Pinpoint the cell where the given text exists, returning its (x, y) midpoint coordinate. 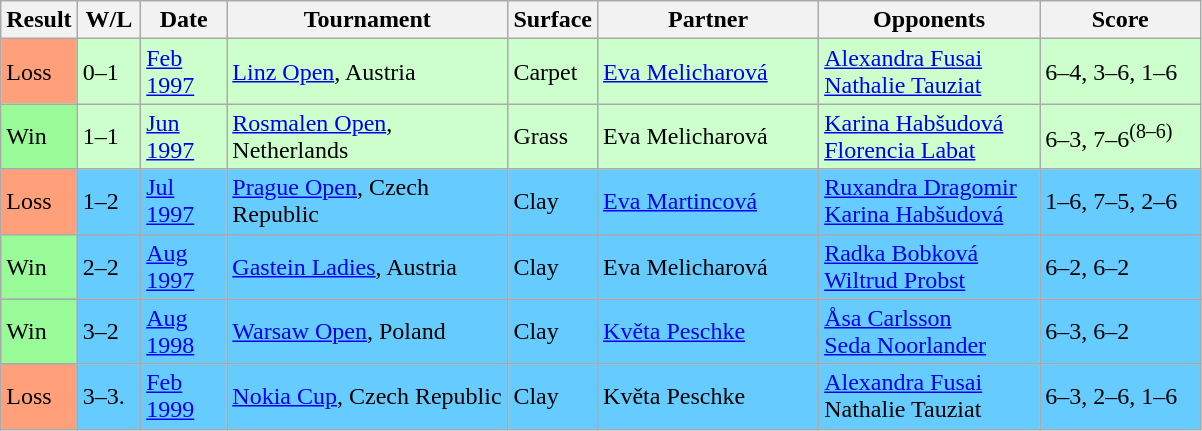
Eva Martincová (708, 202)
Jul 1997 (184, 202)
Date (184, 20)
3–2 (109, 332)
Feb 1997 (184, 72)
Ruxandra Dragomir Karina Habšudová (930, 202)
0–1 (109, 72)
Åsa Carlsson Seda Noorlander (930, 332)
6–2, 6–2 (1120, 266)
W/L (109, 20)
Partner (708, 20)
Karina Habšudová Florencia Labat (930, 136)
6–3, 6–2 (1120, 332)
Warsaw Open, Poland (368, 332)
Result (39, 20)
Linz Open, Austria (368, 72)
1–1 (109, 136)
Radka Bobková Wiltrud Probst (930, 266)
6–3, 7–6(8–6) (1120, 136)
Aug 1998 (184, 332)
Opponents (930, 20)
Aug 1997 (184, 266)
Rosmalen Open, Netherlands (368, 136)
Tournament (368, 20)
Grass (553, 136)
Jun 1997 (184, 136)
2–2 (109, 266)
1–2 (109, 202)
Score (1120, 20)
Feb 1999 (184, 396)
Prague Open, Czech Republic (368, 202)
Surface (553, 20)
Nokia Cup, Czech Republic (368, 396)
1–6, 7–5, 2–6 (1120, 202)
6–4, 3–6, 1–6 (1120, 72)
3–3. (109, 396)
Gastein Ladies, Austria (368, 266)
Carpet (553, 72)
6–3, 2–6, 1–6 (1120, 396)
